Capture the cell that displays the provided text and extract its [x, y] central coordinate. 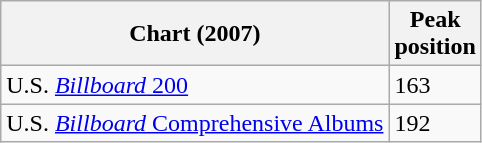
Chart (2007) [195, 34]
U.S. Billboard Comprehensive Albums [195, 123]
192 [435, 123]
U.S. Billboard 200 [195, 85]
163 [435, 85]
Peakposition [435, 34]
